Locate the cell with the specified text and output its (x, y) center coordinate. 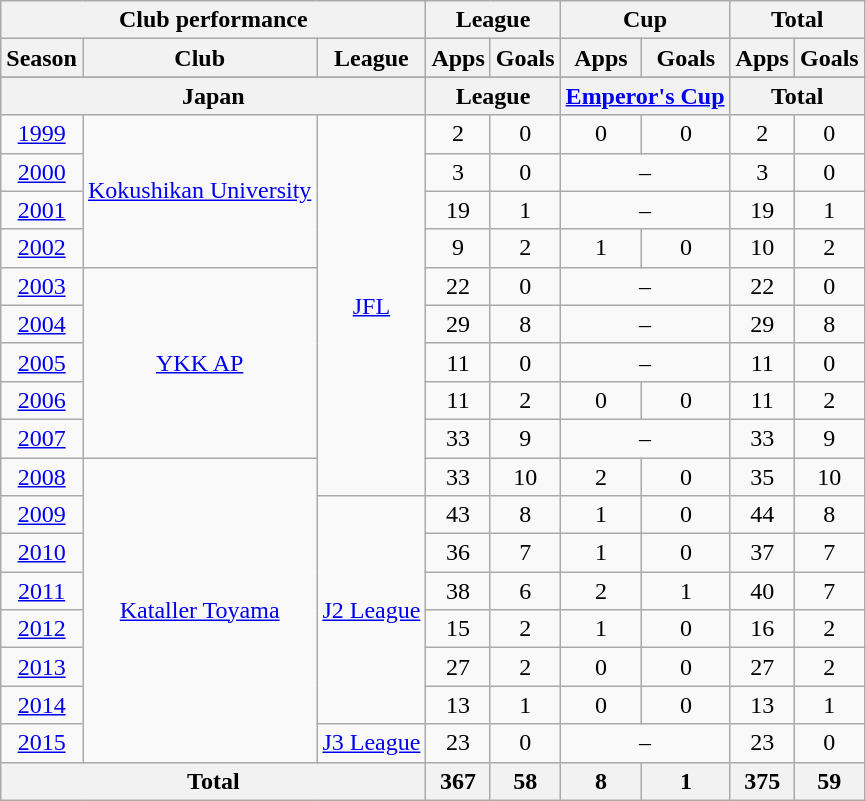
2005 (42, 362)
35 (762, 477)
2003 (42, 286)
2004 (42, 324)
2010 (42, 553)
Emperor's Cup (645, 96)
16 (762, 629)
44 (762, 515)
2000 (42, 172)
Kokushikan University (199, 191)
40 (762, 591)
58 (525, 781)
2008 (42, 477)
367 (458, 781)
2001 (42, 210)
59 (829, 781)
JFL (372, 306)
43 (458, 515)
1999 (42, 134)
37 (762, 553)
375 (762, 781)
2007 (42, 438)
Cup (645, 20)
6 (525, 591)
Season (42, 58)
J3 League (372, 743)
2002 (42, 248)
Japan (214, 96)
YKK AP (199, 362)
J2 League (372, 610)
38 (458, 591)
2014 (42, 705)
2011 (42, 591)
2013 (42, 667)
Club (199, 58)
2009 (42, 515)
Club performance (214, 20)
15 (458, 629)
2006 (42, 400)
2012 (42, 629)
36 (458, 553)
Kataller Toyama (199, 610)
2015 (42, 743)
